Return the [x, y] coordinate for the center point of the cell that contains the specified text.  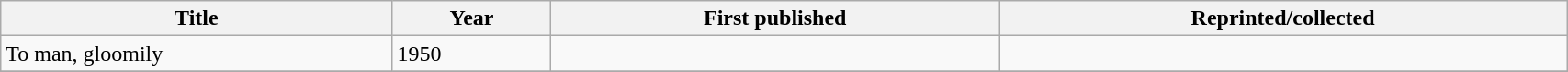
Year [472, 18]
Title [197, 18]
Reprinted/collected [1283, 18]
First published [775, 18]
To man, gloomily [197, 54]
1950 [472, 54]
